Pinpoint the cell where the given text exists, returning its (x, y) midpoint coordinate. 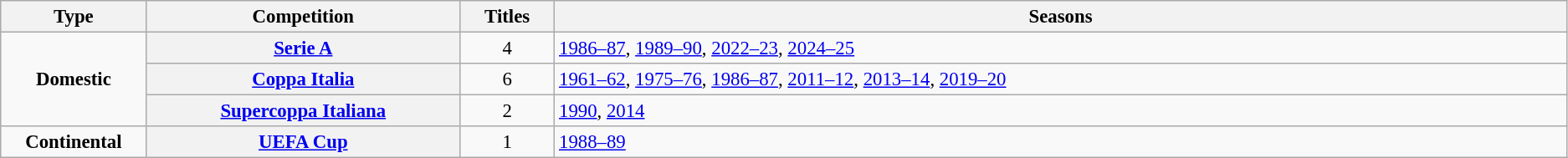
1986–87, 1989–90, 2022–23, 2024–25 (1061, 48)
1990, 2014 (1061, 111)
Competition (303, 17)
1961–62, 1975–76, 1986–87, 2011–12, 2013–14, 2019–20 (1061, 79)
Supercoppa Italiana (303, 111)
Titles (507, 17)
Seasons (1061, 17)
2 (507, 111)
UEFA Cup (303, 142)
1988–89 (1061, 142)
Continental (74, 142)
Coppa Italia (303, 79)
Domestic (74, 80)
6 (507, 79)
1 (507, 142)
4 (507, 48)
Serie A (303, 48)
Type (74, 17)
